Pinpoint the cell where the given text exists, returning its (x, y) midpoint coordinate. 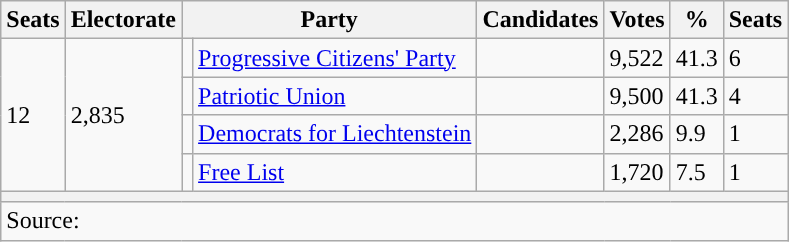
Candidates (540, 20)
4 (755, 96)
Free List (335, 172)
Progressive Citizens' Party (335, 58)
% (696, 20)
2,835 (123, 115)
Democrats for Liechtenstein (335, 134)
7.5 (696, 172)
Patriotic Union (335, 96)
Source: (394, 221)
Votes (637, 20)
2,286 (637, 134)
9.9 (696, 134)
9,500 (637, 96)
1,720 (637, 172)
12 (33, 115)
6 (755, 58)
9,522 (637, 58)
Electorate (123, 20)
Party (330, 20)
